Find where the given text appears and provide that cell's center as [X, Y] coordinate. 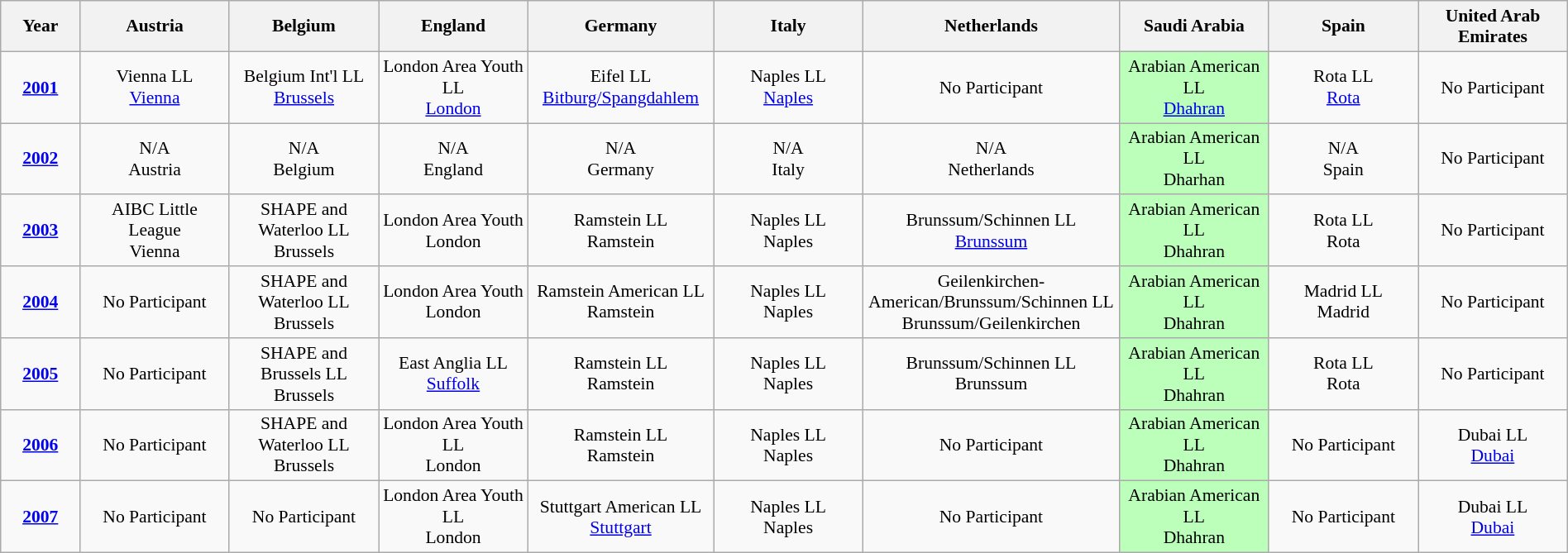
2004 [41, 303]
Geilenkirchen-American/Brunssum/Schinnen LLBrunssum/Geilenkirchen [991, 303]
Saudi Arabia [1194, 26]
Germany [620, 26]
2006 [41, 445]
2007 [41, 517]
N/ASpain [1343, 159]
Arabian American LLDharhan [1194, 159]
Stuttgart American LLStuttgart [620, 517]
Spain [1343, 26]
2003 [41, 231]
Austria [155, 26]
2002 [41, 159]
East Anglia LLSuffolk [453, 374]
2001 [41, 88]
United Arab Emirates [1494, 26]
N/AGermany [620, 159]
SHAPE and Brussels LLBrussels [304, 374]
Eifel LLBitburg/Spangdahlem [620, 88]
N/ABelgium [304, 159]
N/AItaly [789, 159]
2005 [41, 374]
N/AEngland [453, 159]
Madrid LLMadrid [1343, 303]
Belgium [304, 26]
Belgium Int'l LLBrussels [304, 88]
Vienna LLVienna [155, 88]
N/AAustria [155, 159]
Italy [789, 26]
N/ANetherlands [991, 159]
Ramstein American LLRamstein [620, 303]
England [453, 26]
AIBC Little LeagueVienna [155, 231]
Year [41, 26]
Netherlands [991, 26]
